Search for the cell housing the specified text and yield its (X, Y) center coordinate. 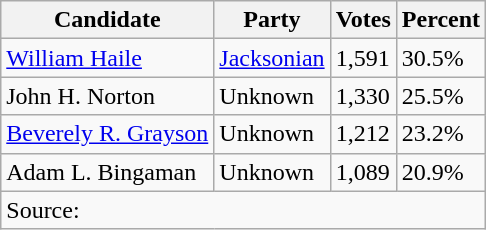
20.9% (440, 172)
Votes (363, 20)
Adam L. Bingaman (108, 172)
23.2% (440, 134)
Source: (244, 210)
1,330 (363, 96)
William Haile (108, 58)
30.5% (440, 58)
Jacksonian (272, 58)
Beverely R. Grayson (108, 134)
25.5% (440, 96)
John H. Norton (108, 96)
1,089 (363, 172)
Party (272, 20)
1,591 (363, 58)
Percent (440, 20)
1,212 (363, 134)
Candidate (108, 20)
